Scan for the cell matching the given text and deliver its [x, y] coordinate at center. 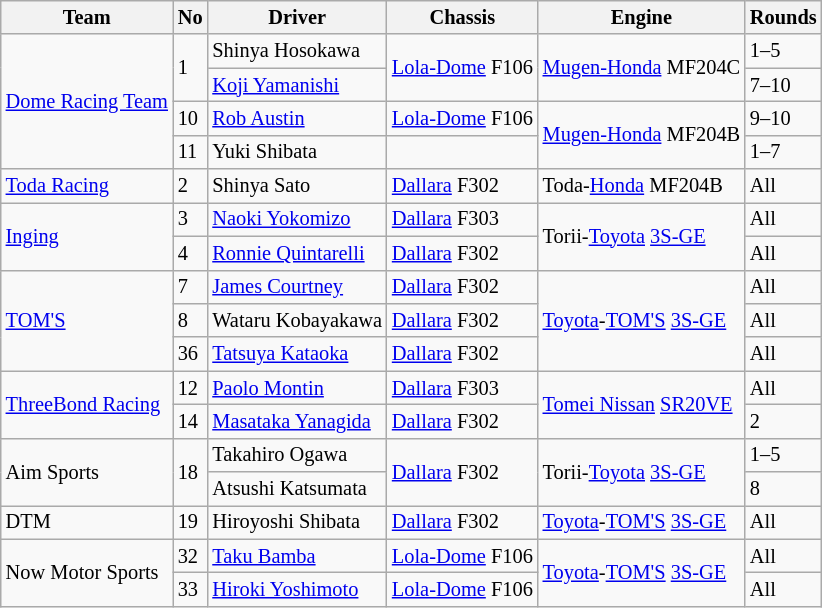
Hiroki Yoshimoto [297, 589]
4 [190, 253]
Rob Austin [297, 118]
14 [190, 421]
Engine [642, 17]
Toda-Honda MF204B [642, 186]
TOM'S [87, 320]
Shinya Hosokawa [297, 51]
Team [87, 17]
Aim Sports [87, 472]
DTM [87, 522]
Taku Bamba [297, 556]
Takahiro Ogawa [297, 455]
James Courtney [297, 287]
1 [190, 68]
Hiroyoshi Shibata [297, 522]
19 [190, 522]
10 [190, 118]
7–10 [784, 85]
36 [190, 354]
Tomei Nissan SR20VE [642, 404]
Rounds [784, 17]
Mugen-Honda MF204C [642, 68]
1–7 [784, 152]
Wataru Kobayakawa [297, 320]
ThreeBond Racing [87, 404]
Atsushi Katsumata [297, 489]
Now Motor Sports [87, 572]
11 [190, 152]
Driver [297, 17]
Koji Yamanishi [297, 85]
9–10 [784, 118]
32 [190, 556]
33 [190, 589]
Inging [87, 236]
Shinya Sato [297, 186]
No [190, 17]
Chassis [462, 17]
Toda Racing [87, 186]
Ronnie Quintarelli [297, 253]
Yuki Shibata [297, 152]
Dome Racing Team [87, 102]
Mugen-Honda MF204B [642, 134]
Paolo Montin [297, 388]
Masataka Yanagida [297, 421]
3 [190, 219]
12 [190, 388]
Naoki Yokomizo [297, 219]
7 [190, 287]
18 [190, 472]
Tatsuya Kataoka [297, 354]
